Capture the cell that displays the provided text and extract its [X, Y] central coordinate. 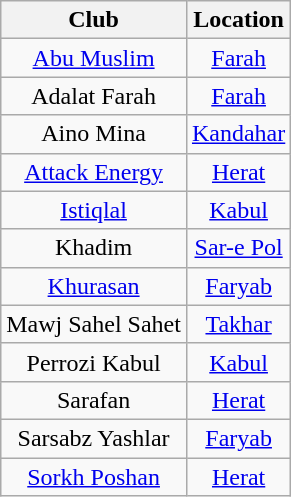
Mawj Sahel Sahet [94, 324]
Aino Mina [94, 134]
Sar-e Pol [238, 248]
Sarsabz Yashlar [94, 438]
Khadim [94, 248]
Sarafan [94, 400]
Abu Muslim [94, 58]
Sorkh Poshan [94, 477]
Kandahar [238, 134]
Adalat Farah [94, 96]
Khurasan [94, 286]
Perrozi Kabul [94, 362]
Location [238, 20]
Club [94, 20]
Attack Energy [94, 172]
Takhar [238, 324]
Istiqlal [94, 210]
